Search for the cell housing the specified text and yield its (x, y) center coordinate. 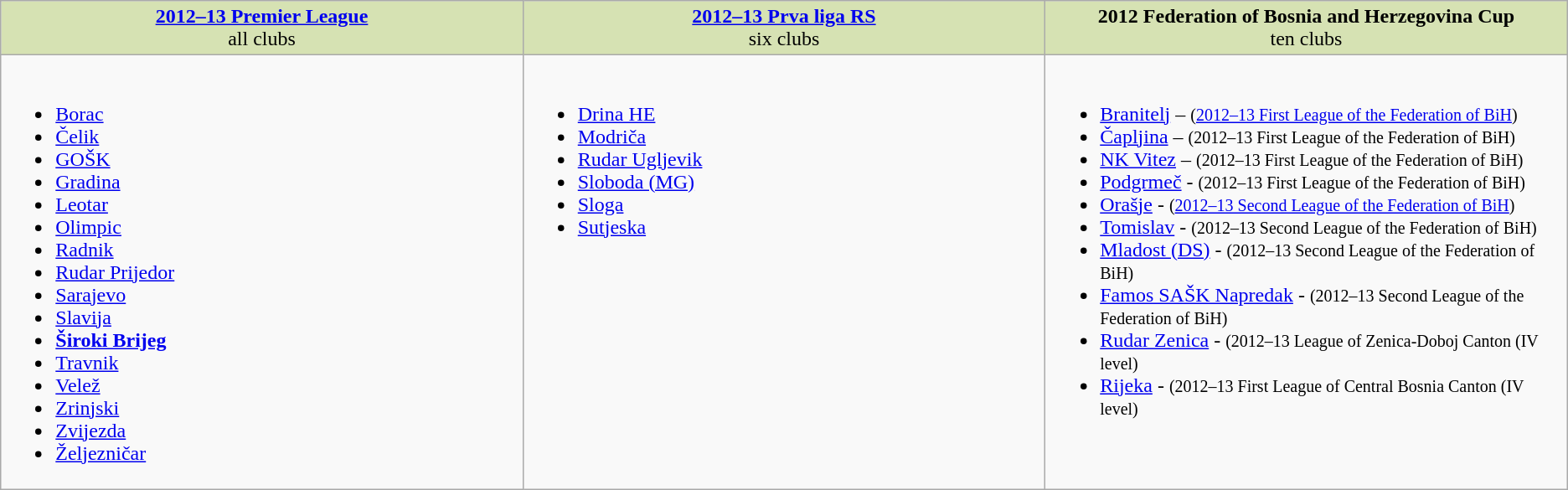
2012–13 Prva liga RSsix clubs (784, 28)
Drina HEModričaRudar UgljevikSloboda (MG)SlogaSutjeska (784, 272)
BoracČelikGOŠKGradinaLeotarOlimpicRadnikRudar PrijedorSarajevoSlavijaŠiroki BrijegTravnikVeležZrinjskiZvijezdaŽeljezničar (261, 272)
2012–13 Premier Leagueall clubs (261, 28)
2012 Federation of Bosnia and Herzegovina Cupten clubs (1307, 28)
